Pinpoint the cell where the given text exists, returning its (x, y) midpoint coordinate. 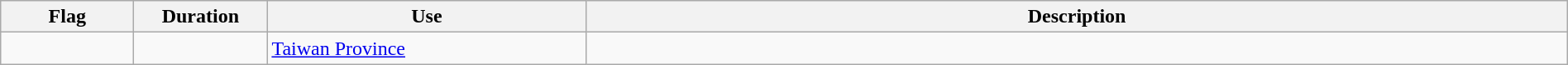
Description (1077, 17)
Duration (200, 17)
Flag (68, 17)
Use (427, 17)
Taiwan Province (427, 48)
